Extract the (X, Y) coordinate from the center of the cell holding the provided text.  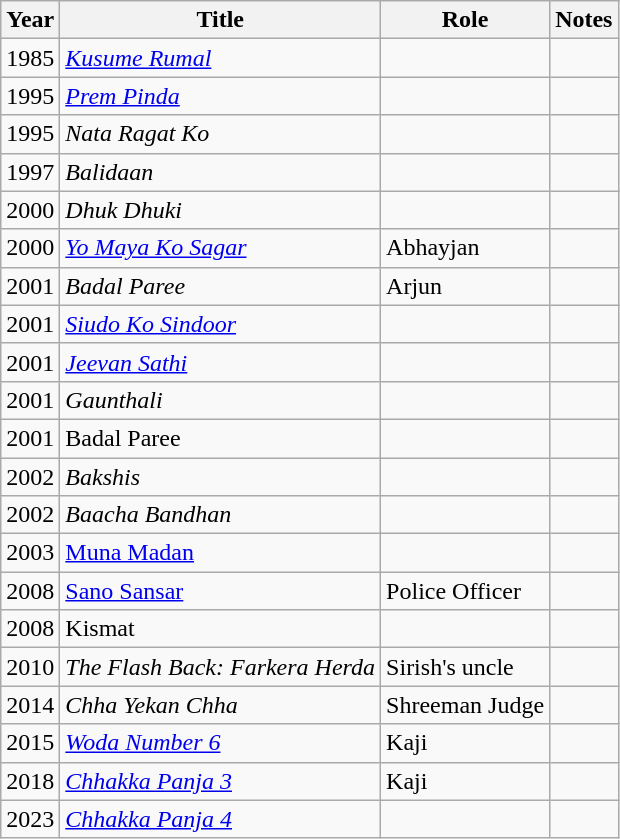
2010 (30, 667)
Kusume Rumal (220, 58)
Dhuk Dhuki (220, 210)
Chhakka Panja 4 (220, 819)
Prem Pinda (220, 96)
Gaunthali (220, 400)
Balidaan (220, 172)
Role (466, 20)
The Flash Back: Farkera Herda (220, 667)
Abhayjan (466, 248)
Muna Madan (220, 553)
Title (220, 20)
Year (30, 20)
Notes (584, 20)
Siudo Ko Sindoor (220, 324)
2023 (30, 819)
Bakshis (220, 477)
Police Officer (466, 591)
Baacha Bandhan (220, 515)
Nata Ragat Ko (220, 134)
Sirish's uncle (466, 667)
1985 (30, 58)
Jeevan Sathi (220, 362)
2014 (30, 705)
2015 (30, 743)
2018 (30, 781)
Woda Number 6 (220, 743)
Chhakka Panja 3 (220, 781)
1997 (30, 172)
Sano Sansar (220, 591)
Arjun (466, 286)
Shreeman Judge (466, 705)
Yo Maya Ko Sagar (220, 248)
Chha Yekan Chha (220, 705)
2003 (30, 553)
Kismat (220, 629)
